Provide the (X, Y) coordinate of the cell's center where the given text is located.  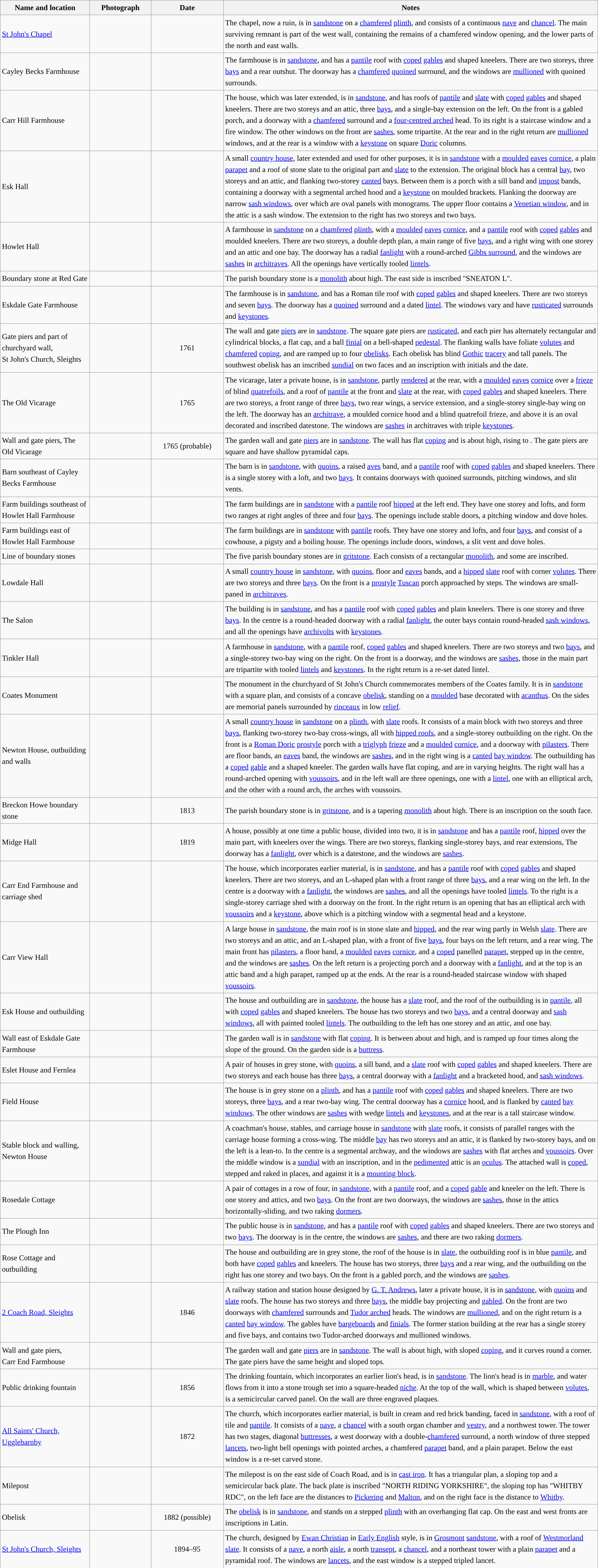
Esk House and outbuilding (45, 1012)
Obelisk (45, 1518)
Wall and gate piers,Carr End Farmhouse (45, 1356)
Photograph (120, 8)
Newton House, outbuilding and walls (45, 756)
1846 (187, 1312)
1761 (187, 348)
Milepost (45, 1485)
Boundary stone at Red Gate (45, 278)
Wall east of Eskdale Gate Farmhouse (45, 1043)
St John's Chapel (45, 34)
Public drinking fountain (45, 1387)
The Old Vicarage (45, 403)
The five parish boundary stones are in gritstone. Each consists of a rectangular monolith, and some are inscribed. (411, 557)
Stable block and walling, Newton House (45, 1151)
Midge Hall (45, 842)
1894–95 (187, 1549)
St John's Church, Sleights (45, 1549)
Carr Hill Farmhouse (45, 121)
The parish boundary stone is in gritstone, and is a tapering monolith about high. There is an inscription on the south face. (411, 811)
The Salon (45, 621)
Farm buildings east of Howlet Hall Farmhouse (45, 536)
Notes (411, 8)
Howlet Hall (45, 247)
Farm buildings southeast of Howlet Hall Farmhouse (45, 510)
1813 (187, 811)
Coates Monument (45, 696)
Wall and gate piers, The Old Vicarage (45, 446)
1872 (187, 1437)
1765 (probable) (187, 446)
Barn southeast of Cayley Becks Farmhouse (45, 478)
Eskdale Gate Farmhouse (45, 305)
Lowdale Hall (45, 583)
Eslet House and Fernlea (45, 1070)
1819 (187, 842)
Field House (45, 1102)
1765 (187, 403)
Rosedale Cottage (45, 1200)
Rose Cottage and outbuilding (45, 1264)
Line of boundary stones (45, 557)
The parish boundary stone is a monolith about high. The east side is inscribed "SNEATON L". (411, 278)
Cayley Becks Farmhouse (45, 71)
Name and location (45, 8)
The obelisk is in sandstone, and stands on a stepped plinth with an overhanging flat cap. On the east and west fronts are inscriptions in Latin. (411, 1518)
1882 (possible) (187, 1518)
The Plough Inn (45, 1232)
Breckon Howe boundary stone (45, 811)
1856 (187, 1387)
Gate piers and part of churchyard wall,St John's Church, Sleights (45, 348)
All Saints' Church, Ugglebarnby (45, 1437)
Carr End Farmhouse and carriage shed (45, 891)
Tinkler Hall (45, 658)
Carr View Hall (45, 957)
Date (187, 8)
2 Coach Road, Sleights (45, 1312)
Esk Hall (45, 186)
